Locate the cell with the specified text and output its [x, y] center coordinate. 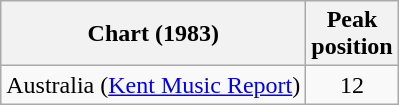
Peak position [352, 34]
Australia (Kent Music Report) [154, 85]
12 [352, 85]
Chart (1983) [154, 34]
